Return the [x, y] coordinate for the center point of the cell that contains the specified text.  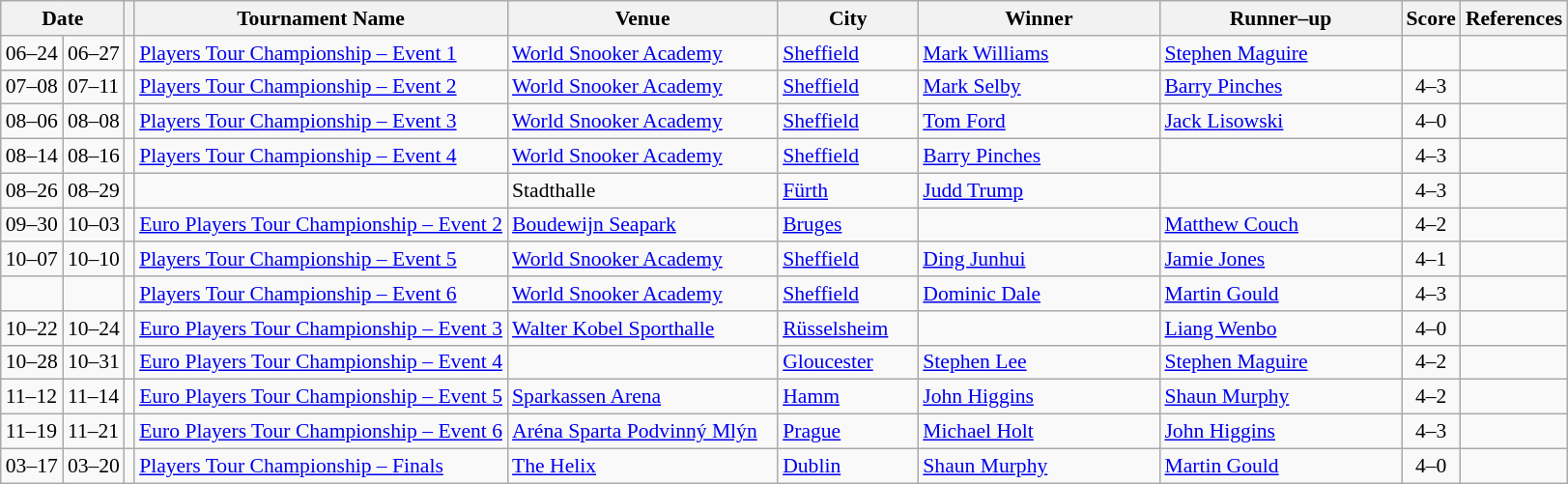
06–27 [94, 53]
Stadthalle [642, 190]
Sparkassen Arena [642, 397]
06–24 [32, 53]
Players Tour Championship – Event 3 [321, 122]
09–30 [32, 225]
Date [63, 18]
10–03 [94, 225]
Tournament Name [321, 18]
The Helix [642, 466]
Liang Wenbo [1280, 328]
Score [1432, 18]
Matthew Couch [1280, 225]
Venue [642, 18]
Mark Selby [1039, 87]
City [848, 18]
Judd Trump [1039, 190]
Bruges [848, 225]
10–07 [32, 260]
07–11 [94, 87]
Players Tour Championship – Event 5 [321, 260]
08–08 [94, 122]
Dublin [848, 466]
Players Tour Championship – Finals [321, 466]
Prague [848, 432]
References [1514, 18]
Ding Junhui [1039, 260]
10–22 [32, 328]
11–21 [94, 432]
10–28 [32, 362]
11–14 [94, 397]
Aréna Sparta Podvinný Mlýn [642, 432]
Tom Ford [1039, 122]
11–19 [32, 432]
Players Tour Championship – Event 1 [321, 53]
Dominic Dale [1039, 294]
07–08 [32, 87]
Runner–up [1280, 18]
Euro Players Tour Championship – Event 4 [321, 362]
Boudewijn Seapark [642, 225]
Jamie Jones [1280, 260]
Winner [1039, 18]
Walter Kobel Sporthalle [642, 328]
10–10 [94, 260]
03–17 [32, 466]
Rüsselsheim [848, 328]
Euro Players Tour Championship – Event 5 [321, 397]
08–14 [32, 157]
03–20 [94, 466]
08–06 [32, 122]
08–16 [94, 157]
10–31 [94, 362]
08–26 [32, 190]
4–1 [1432, 260]
Gloucester [848, 362]
Jack Lisowski [1280, 122]
Players Tour Championship – Event 4 [321, 157]
Players Tour Championship – Event 2 [321, 87]
Euro Players Tour Championship – Event 3 [321, 328]
Euro Players Tour Championship – Event 2 [321, 225]
10–24 [94, 328]
Mark Williams [1039, 53]
Michael Holt [1039, 432]
Hamm [848, 397]
Players Tour Championship – Event 6 [321, 294]
08–29 [94, 190]
Stephen Lee [1039, 362]
11–12 [32, 397]
Euro Players Tour Championship – Event 6 [321, 432]
Fürth [848, 190]
